Determine the [x, y] coordinate at the center of the cell enclosing the given text.  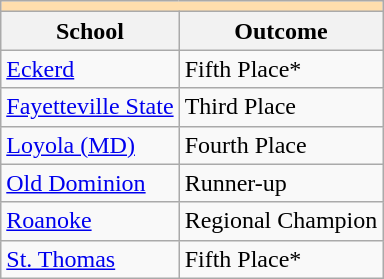
Third Place [281, 107]
Outcome [281, 31]
School [90, 31]
Roanoke [90, 221]
Old Dominion [90, 183]
Loyola (MD) [90, 145]
Fourth Place [281, 145]
Eckerd [90, 69]
Runner-up [281, 183]
Regional Champion [281, 221]
St. Thomas [90, 259]
Fayetteville State [90, 107]
